Extract the (x, y) coordinate from the center of the cell holding the provided text.  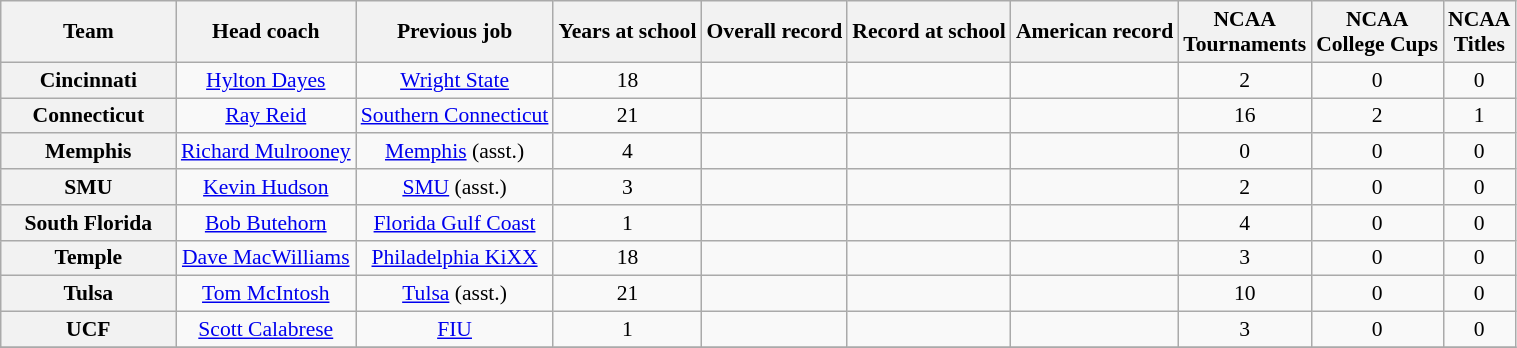
Memphis (88, 152)
Cincinnati (88, 80)
10 (1244, 294)
Team (88, 32)
Head coach (266, 32)
Previous job (455, 32)
Bob Butehorn (266, 223)
Wright State (455, 80)
Temple (88, 258)
Memphis (asst.) (455, 152)
SMU (88, 187)
NCAATournaments (1244, 32)
Connecticut (88, 116)
American record (1094, 32)
Tom McIntosh (266, 294)
Ray Reid (266, 116)
SMU (asst.) (455, 187)
Years at school (627, 32)
South Florida (88, 223)
Record at school (929, 32)
Dave MacWilliams (266, 258)
FIU (455, 330)
Overall record (774, 32)
UCF (88, 330)
Southern Connecticut (455, 116)
NCAACollege Cups (1377, 32)
Philadelphia KiXX (455, 258)
Tulsa (asst.) (455, 294)
Florida Gulf Coast (455, 223)
Tulsa (88, 294)
Scott Calabrese (266, 330)
Richard Mulrooney (266, 152)
Hylton Dayes (266, 80)
NCAATitles (1479, 32)
16 (1244, 116)
Kevin Hudson (266, 187)
